Scan for the cell matching the given text and deliver its (x, y) coordinate at center. 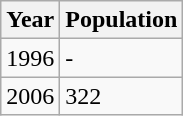
Year (30, 20)
1996 (30, 58)
- (122, 58)
322 (122, 96)
2006 (30, 96)
Population (122, 20)
